Extract the [x, y] coordinate from the center of the cell holding the provided text.  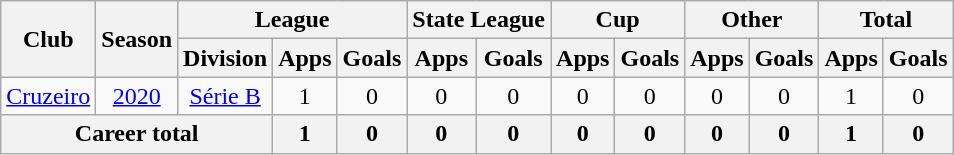
Season [137, 39]
Career total [137, 134]
Série B [226, 96]
State League [479, 20]
Club [48, 39]
Cruzeiro [48, 96]
League [292, 20]
Other [752, 20]
Division [226, 58]
Cup [618, 20]
2020 [137, 96]
Total [886, 20]
